Provide the (X, Y) coordinate of the cell's center where the given text is located.  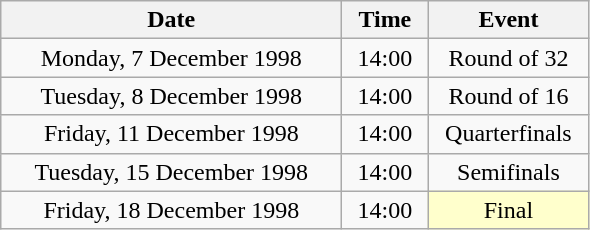
Friday, 18 December 1998 (172, 210)
Friday, 11 December 1998 (172, 134)
Round of 32 (508, 58)
Time (385, 20)
Tuesday, 15 December 1998 (172, 172)
Quarterfinals (508, 134)
Event (508, 20)
Tuesday, 8 December 1998 (172, 96)
Final (508, 210)
Date (172, 20)
Semifinals (508, 172)
Round of 16 (508, 96)
Monday, 7 December 1998 (172, 58)
